From the cell containing the given text, extract its center point as (x, y) coordinate. 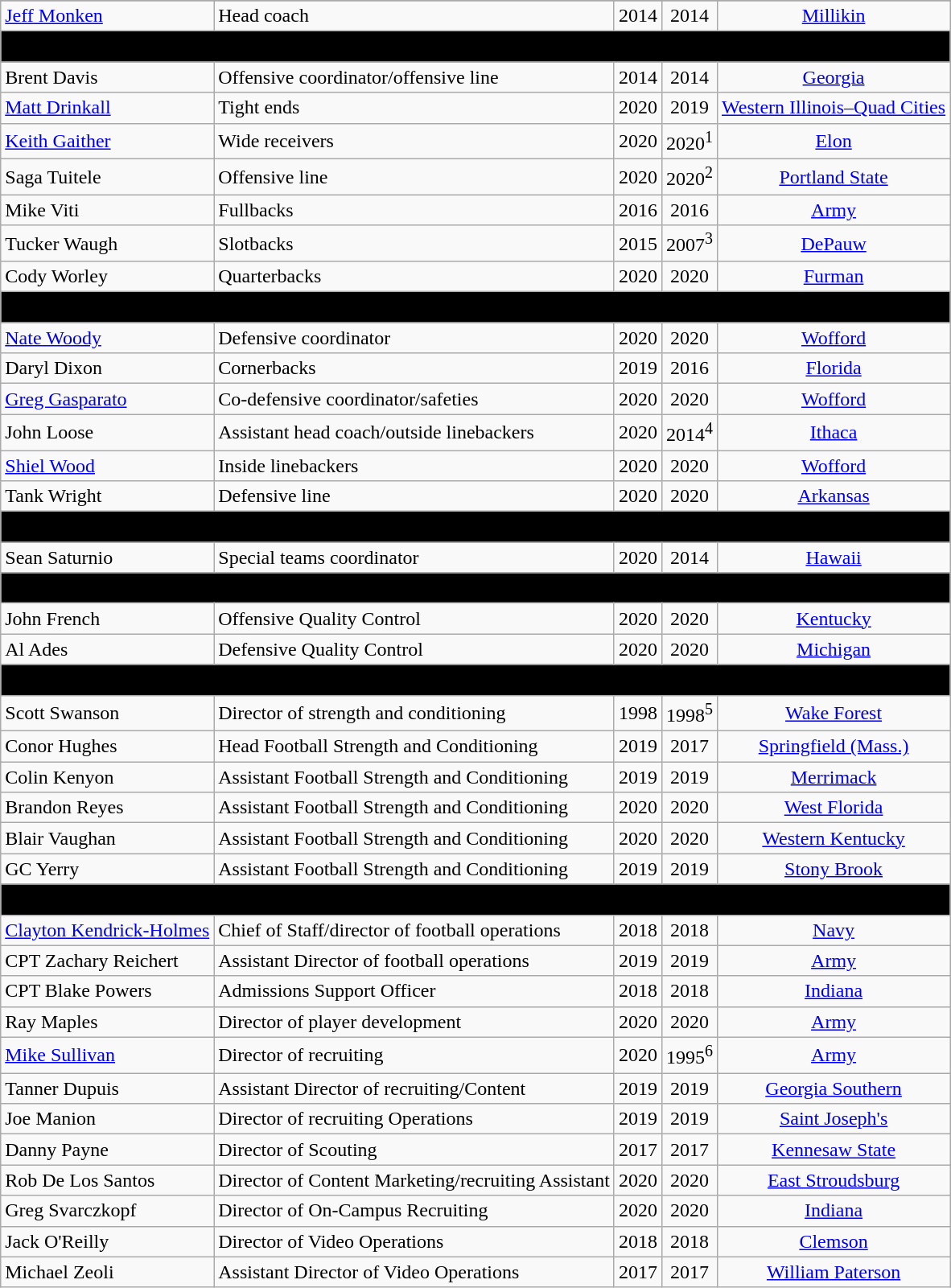
Rob De Los Santos (108, 1180)
William Paterson (834, 1272)
19985 (689, 713)
Cornerbacks (414, 368)
Jeff Monken (108, 16)
Tight ends (414, 108)
Greg Gasparato (108, 399)
West Florida (834, 808)
Stony Brook (834, 869)
Support staff (475, 899)
Director of Scouting (414, 1150)
20144 (689, 433)
Danny Payne (108, 1150)
Strength and conditioning staff (475, 680)
Director of recruiting Operations (414, 1119)
Georgia Southern (834, 1088)
Keith Gaither (108, 142)
John French (108, 619)
Scott Swanson (108, 713)
Mike Sullivan (108, 1056)
Saint Joseph's (834, 1119)
Defensive staff (475, 307)
Slotbacks (414, 243)
Assistant Director of Video Operations (414, 1272)
Clemson (834, 1241)
Inside linebackers (414, 466)
Head coach (414, 16)
Elon (834, 142)
2015 (637, 243)
Springfield (Mass.) (834, 747)
Kennesaw State (834, 1150)
John Loose (108, 433)
Al Ades (108, 649)
Tucker Waugh (108, 243)
Defensive Quality Control (414, 649)
Michigan (834, 649)
Brandon Reyes (108, 808)
CPT Blake Powers (108, 991)
19956 (689, 1056)
Offensive Quality Control (414, 619)
Offensive line (414, 177)
Wide receivers (414, 142)
Director of Content Marketing/recruiting Assistant (414, 1180)
Daryl Dixon (108, 368)
Assistant Director of recruiting/Content (414, 1088)
20201 (689, 142)
Western Kentucky (834, 838)
Hawaii (834, 558)
Tanner Dupuis (108, 1088)
1998 (637, 713)
Clayton Kendrick-Holmes (108, 930)
20073 (689, 243)
Greg Svarczkopf (108, 1211)
Michael Zeoli (108, 1272)
Tank Wright (108, 496)
Admissions Support Officer (414, 991)
Director of On-Campus Recruiting (414, 1211)
Western Illinois–Quad Cities (834, 108)
Mike Viti (108, 210)
Blair Vaughan (108, 838)
Offensive coordinator/offensive line (414, 77)
Sean Saturnio (108, 558)
Saga Tuitele (108, 177)
Assistant Director of football operations (414, 961)
Assistant head coach/outside linebackers (414, 433)
CPT Zachary Reichert (108, 961)
Director of player development (414, 1022)
Ray Maples (108, 1022)
Colin Kenyon (108, 777)
Florida (834, 368)
DePauw (834, 243)
Special teams coordinator (414, 558)
Shiel Wood (108, 466)
Matt Drinkall (108, 108)
Brent Davis (108, 77)
Defensive coordinator (414, 338)
Arkansas (834, 496)
Merrimack (834, 777)
Kentucky (834, 619)
Director of Video Operations (414, 1241)
Joe Manion (108, 1119)
Conor Hughes (108, 747)
Defensive line (414, 496)
Navy (834, 930)
Fullbacks (414, 210)
Millikin (834, 16)
Nate Woody (108, 338)
Ithaca (834, 433)
GC Yerry (108, 869)
Co-defensive coordinator/safeties (414, 399)
Quality control staff (475, 588)
Quarterbacks (414, 277)
Portland State (834, 177)
20202 (689, 177)
Offensive staff (475, 47)
Special teams staff (475, 527)
Director of strength and conditioning (414, 713)
Wake Forest (834, 713)
East Stroudsburg (834, 1180)
Chief of Staff/director of football operations (414, 930)
Furman (834, 277)
Georgia (834, 77)
Jack O'Reilly (108, 1241)
Head Football Strength and Conditioning (414, 747)
Cody Worley (108, 277)
Director of recruiting (414, 1056)
